Extract the (x, y) coordinate from the center of the cell holding the provided text.  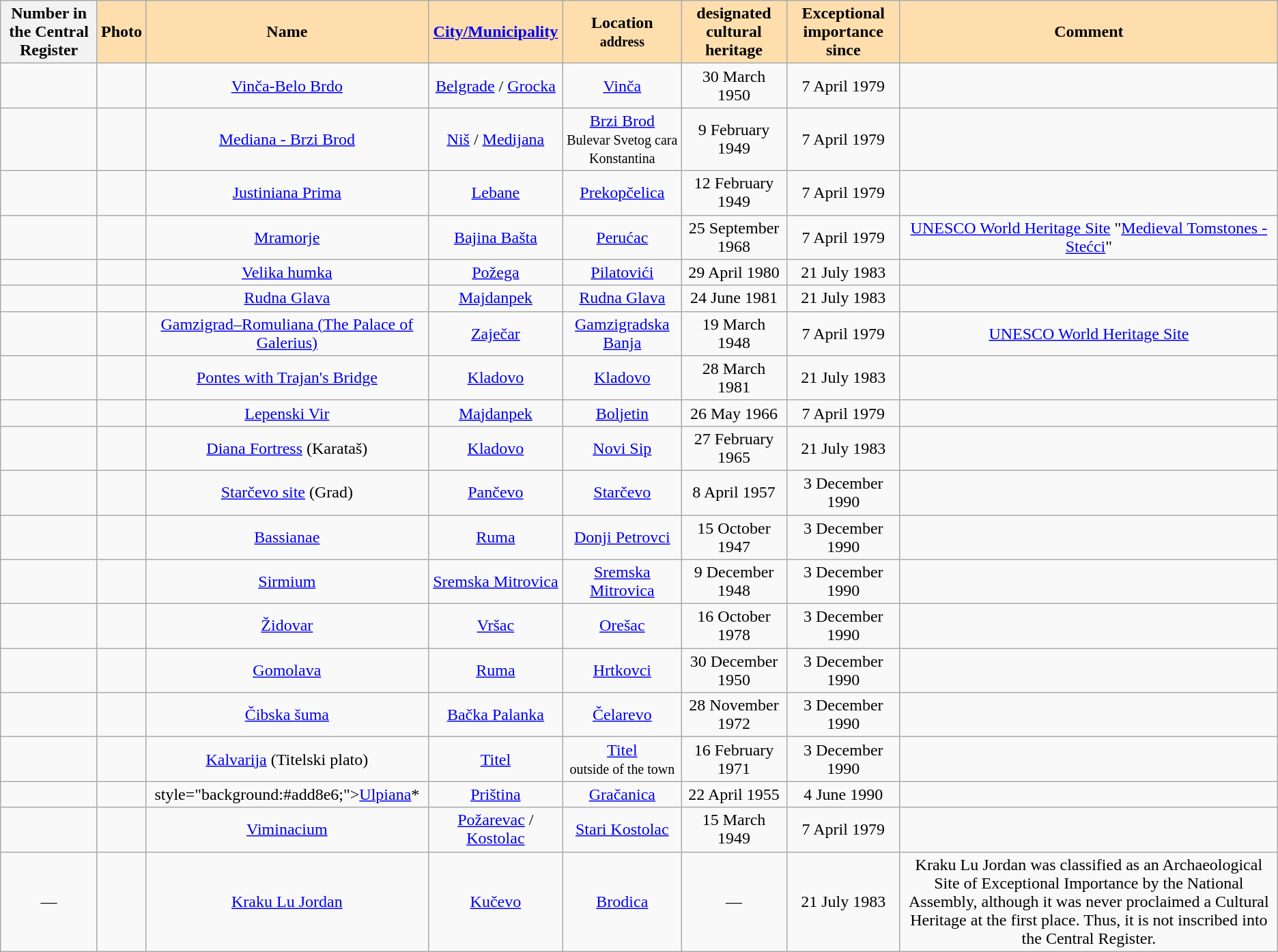
26 May 1966 (734, 413)
16 October 1978 (734, 626)
Niš / Medijana (496, 139)
Gamzigradska Banja (623, 333)
Požega (496, 272)
Locationaddress (623, 32)
Zaječar (496, 333)
Prekopčelica (623, 192)
Gamzigrad–Romuliana (The Palace of Galerius) (287, 333)
Bassianae (287, 536)
28 March 1981 (734, 378)
Lebane (496, 192)
Čelarevo (623, 715)
19 March 1948 (734, 333)
Bačka Palanka (496, 715)
Požarevac / Kostolac (496, 830)
15 October 1947 (734, 536)
Number in the Central Register (49, 32)
Sirmium (287, 581)
25 September 1968 (734, 237)
Pilatovići (623, 272)
Viminacium (287, 830)
30 March 1950 (734, 86)
9 December 1948 (734, 581)
15 March 1949 (734, 830)
Titeloutside of the town (623, 759)
16 February 1971 (734, 759)
Kučevo (496, 901)
28 November 1972 (734, 715)
24 June 1981 (734, 298)
Boljetin (623, 413)
Titel (496, 759)
27 February 1965 (734, 448)
30 December 1950 (734, 670)
Photo (122, 32)
City/Municipality (496, 32)
Brzi BrodBulevar Svetog cara Konstantina (623, 139)
Belgrade / Grocka (496, 86)
Priština (496, 794)
Kraku Lu Jordan (287, 901)
Židovar (287, 626)
9 February 1949 (734, 139)
designated cultural heritage (734, 32)
22 April 1955 (734, 794)
Vinča-Belo Brdo (287, 86)
Perućac (623, 237)
Starčevo (623, 493)
12 February 1949 (734, 192)
Kalvarija (Titelski plato) (287, 759)
Brodica (623, 901)
Stari Kostolac (623, 830)
style="background:#add8e6;">Ulpiana* (287, 794)
Mediana - Brzi Brod (287, 139)
Starčevo site (Grad) (287, 493)
Velika humka (287, 272)
Gračanica (623, 794)
UNESCO World Heritage Site (1088, 333)
Justiniana Prima (287, 192)
Bajina Bašta (496, 237)
UNESCO World Heritage Site "Medieval Tomstones - Stećci" (1088, 237)
29 April 1980 (734, 272)
Vršac (496, 626)
4 June 1990 (843, 794)
Gomolava (287, 670)
Donji Petrovci (623, 536)
8 April 1957 (734, 493)
Diana Fortress (Karataš) (287, 448)
Vinča (623, 86)
Lepenski Vir (287, 413)
Čibska šuma (287, 715)
Mramorje (287, 237)
Exceptional importance since (843, 32)
Name (287, 32)
Pontes with Trajan's Bridge (287, 378)
Comment (1088, 32)
Orešac (623, 626)
Pančevo (496, 493)
Hrtkovci (623, 670)
Novi Sip (623, 448)
